Extract the (x, y) coordinate from the center of the cell holding the provided text.  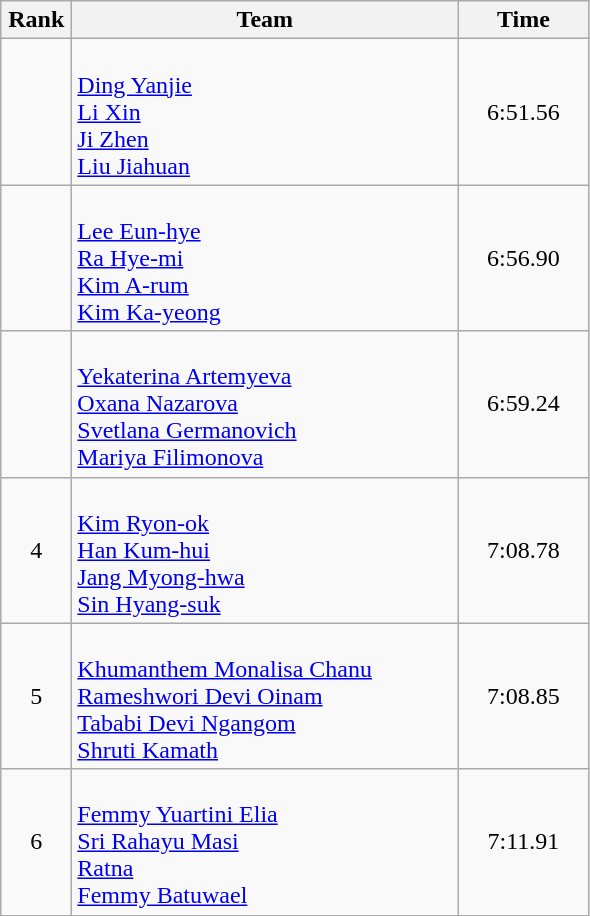
Time (524, 20)
Yekaterina ArtemyevaOxana NazarovaSvetlana GermanovichMariya Filimonova (265, 404)
7:08.85 (524, 696)
Khumanthem Monalisa ChanuRameshwori Devi OinamTababi Devi NgangomShruti Kamath (265, 696)
Team (265, 20)
6:51.56 (524, 112)
7:08.78 (524, 550)
6:59.24 (524, 404)
Femmy Yuartini EliaSri Rahayu MasiRatnaFemmy Batuwael (265, 842)
Rank (36, 20)
5 (36, 696)
7:11.91 (524, 842)
Kim Ryon-okHan Kum-huiJang Myong-hwaSin Hyang-suk (265, 550)
Lee Eun-hyeRa Hye-miKim A-rumKim Ka-yeong (265, 258)
4 (36, 550)
Ding YanjieLi XinJi ZhenLiu Jiahuan (265, 112)
6 (36, 842)
6:56.90 (524, 258)
